Capture the cell that displays the provided text and extract its (X, Y) central coordinate. 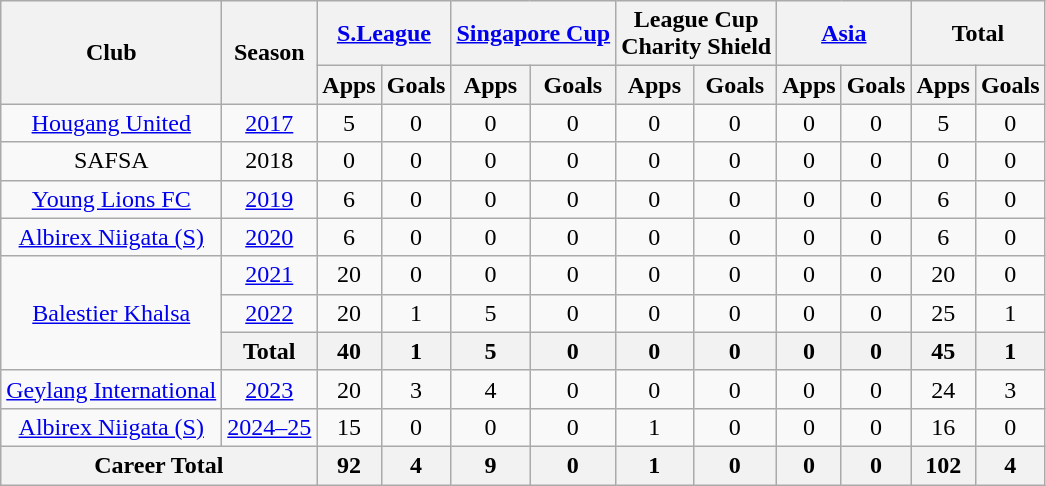
2017 (270, 123)
Season (270, 52)
16 (943, 427)
Young Lions FC (112, 199)
Geylang International (112, 389)
2022 (270, 313)
League Cup Charity Shield (696, 34)
2020 (270, 237)
Career Total (159, 465)
92 (349, 465)
2018 (270, 161)
45 (943, 351)
40 (349, 351)
S.League (384, 34)
24 (943, 389)
Singapore Cup (534, 34)
Balestier Khalsa (112, 313)
25 (943, 313)
15 (349, 427)
Asia (844, 34)
Hougang United (112, 123)
9 (490, 465)
2024–25 (270, 427)
2021 (270, 275)
102 (943, 465)
SAFSA (112, 161)
Club (112, 52)
2023 (270, 389)
2019 (270, 199)
